Determine the [X, Y] coordinate at the center of the cell enclosing the given text.  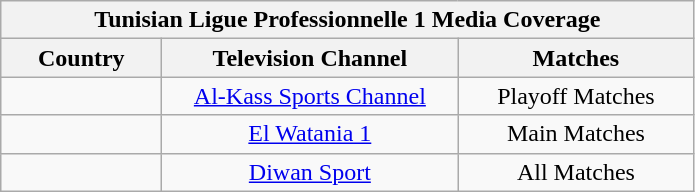
El Watania 1 [310, 134]
Country [82, 58]
Matches [576, 58]
All Matches [576, 172]
Playoff Matches [576, 96]
Tunisian Ligue Professionnelle 1 Media Coverage [348, 20]
Diwan Sport [310, 172]
Al-Kass Sports Channel [310, 96]
Main Matches [576, 134]
Television Channel [310, 58]
